Find where the given text appears and provide that cell's center as (X, Y) coordinate. 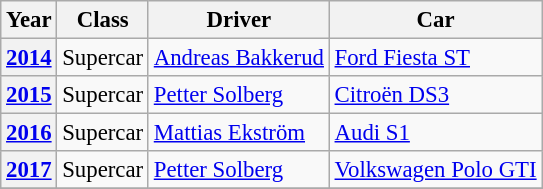
Volkswagen Polo GTI (436, 170)
2017 (29, 170)
Audi S1 (436, 133)
2015 (29, 95)
Citroën DS3 (436, 95)
2016 (29, 133)
2014 (29, 58)
Year (29, 20)
Car (436, 20)
Mattias Ekström (238, 133)
Class (103, 20)
Driver (238, 20)
Ford Fiesta ST (436, 58)
Andreas Bakkerud (238, 58)
